Return the [X, Y] coordinate for the center point of the cell that contains the specified text.  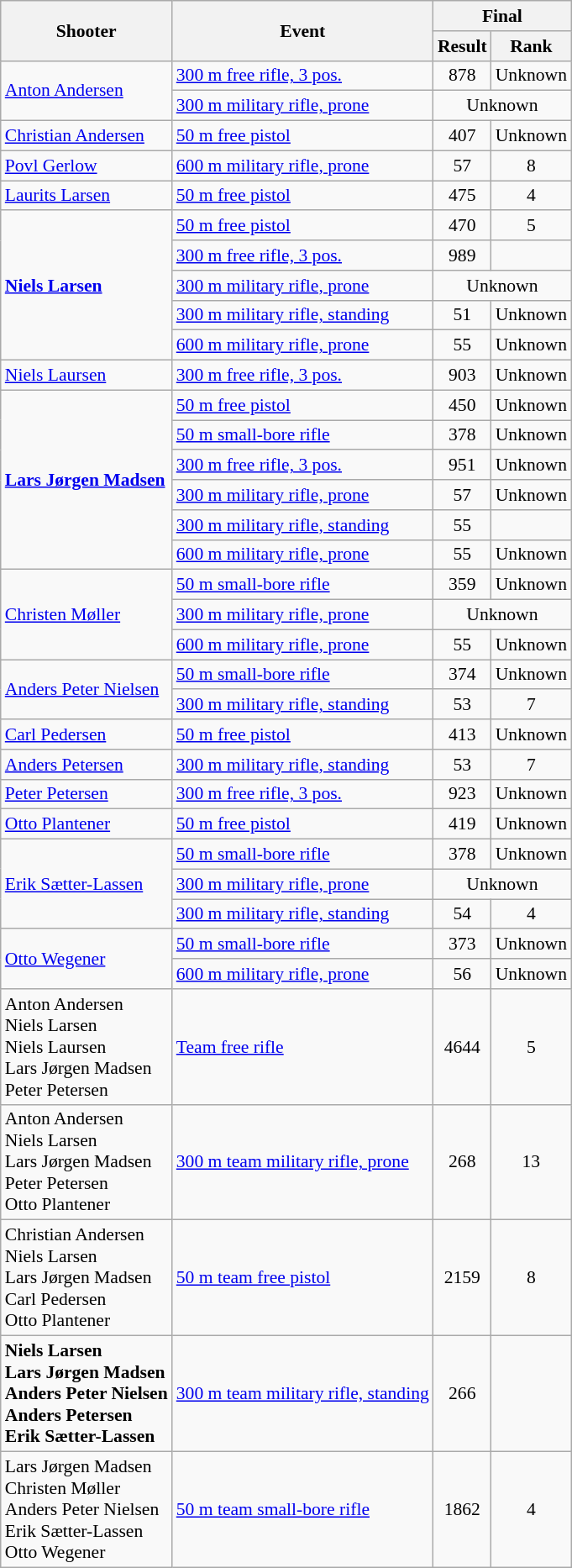
51 [462, 315]
50 m team free pistol [302, 1278]
Anders Peter Nielsen [87, 689]
4644 [462, 1047]
Shooter [87, 30]
1862 [462, 1509]
Niels Laursen [87, 376]
951 [462, 466]
Niels Larsen Lars Jørgen Madsen Anders Peter Nielsen Anders Petersen Erik Sætter-Lassen [87, 1394]
470 [462, 226]
Anton Andersen [87, 91]
Otto Wegener [87, 960]
Povl Gerlow [87, 166]
450 [462, 405]
878 [462, 76]
Final [502, 16]
989 [462, 255]
13 [531, 1162]
407 [462, 136]
300 m team military rifle, prone [302, 1162]
Result [462, 46]
Anton Andersen Niels Larsen Niels Laursen Lars Jørgen Madsen Peter Petersen [87, 1047]
Christian Andersen [87, 136]
Laurits Larsen [87, 196]
2159 [462, 1278]
359 [462, 585]
Event [302, 30]
50 m team small-bore rifle [302, 1509]
300 m team military rifle, standing [302, 1394]
266 [462, 1394]
Niels Larsen [87, 286]
419 [462, 824]
56 [462, 974]
413 [462, 734]
923 [462, 794]
Anton Andersen Niels Larsen Lars Jørgen Madsen Peter Petersen Otto Plantener [87, 1162]
Lars Jørgen Madsen [87, 480]
Christen Møller [87, 615]
Christian Andersen Niels Larsen Lars Jørgen Madsen Carl Pedersen Otto Plantener [87, 1278]
374 [462, 675]
Carl Pedersen [87, 734]
54 [462, 914]
Erik Sætter-Lassen [87, 884]
Peter Petersen [87, 794]
Otto Plantener [87, 824]
Rank [531, 46]
903 [462, 376]
373 [462, 944]
Team free rifle [302, 1047]
475 [462, 196]
Anders Petersen [87, 765]
268 [462, 1162]
Lars Jørgen Madsen Christen Møller Anders Peter Nielsen Erik Sætter-Lassen Otto Wegener [87, 1509]
